Capture the cell that displays the provided text and extract its (x, y) central coordinate. 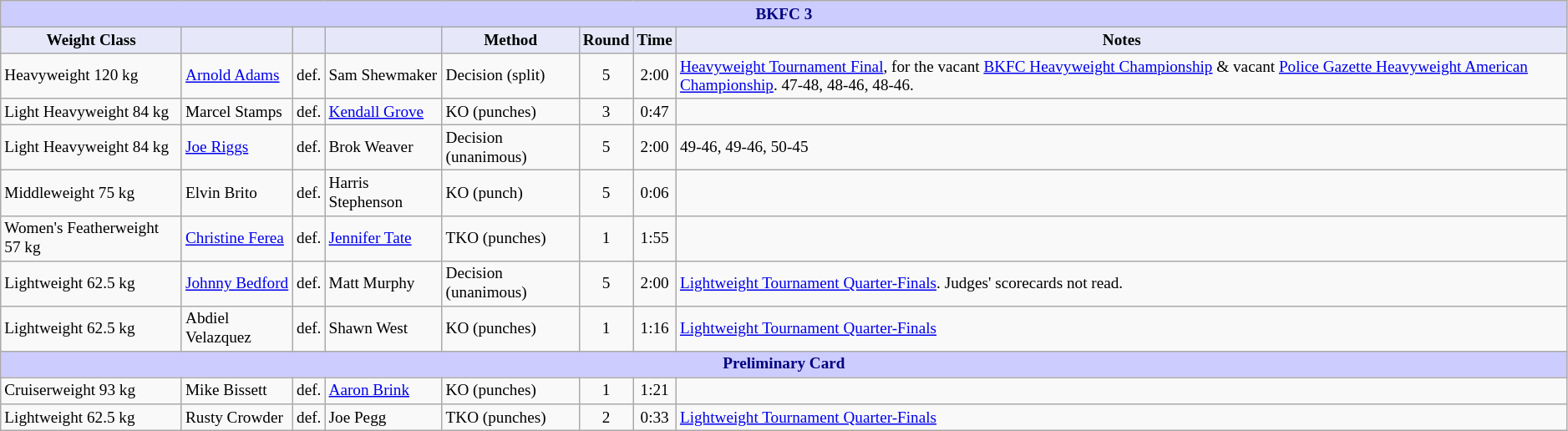
49-46, 49-46, 50-45 (1121, 148)
Aaron Brink (383, 391)
0:47 (655, 112)
0:06 (655, 193)
Marcel Stamps (237, 112)
Cruiserweight 93 kg (92, 391)
1:55 (655, 238)
Notes (1121, 40)
Harris Stephenson (383, 193)
Arnold Adams (237, 76)
Johnny Bedford (237, 283)
1:16 (655, 328)
Weight Class (92, 40)
Christine Ferea (237, 238)
Sam Shewmaker (383, 76)
Lightweight Tournament Quarter-Finals. Judges' scorecards not read. (1121, 283)
Rusty Crowder (237, 418)
Joe Pegg (383, 418)
Abdiel Velazquez (237, 328)
Decision (split) (510, 76)
Heavyweight 120 kg (92, 76)
Matt Murphy (383, 283)
BKFC 3 (784, 14)
Jennifer Tate (383, 238)
Brok Weaver (383, 148)
Kendall Grove (383, 112)
Method (510, 40)
Women's Featherweight 57 kg (92, 238)
Elvin Brito (237, 193)
0:33 (655, 418)
1:21 (655, 391)
Time (655, 40)
Mike Bissett (237, 391)
KO (punch) (510, 193)
Joe Riggs (237, 148)
3 (606, 112)
2 (606, 418)
Middleweight 75 kg (92, 193)
Preliminary Card (784, 364)
Shawn West (383, 328)
Round (606, 40)
